Detect which cell encompasses the target text, then output its (x, y) center coordinate. 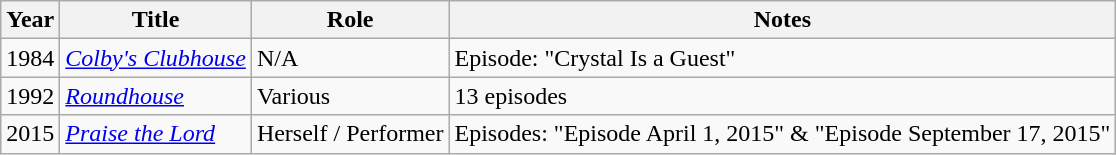
Title (156, 20)
Praise the Lord (156, 134)
Year (30, 20)
Role (350, 20)
2015 (30, 134)
Various (350, 96)
Episode: "Crystal Is a Guest" (782, 58)
Colby's Clubhouse (156, 58)
1984 (30, 58)
1992 (30, 96)
Episodes: "Episode April 1, 2015" & "Episode September 17, 2015" (782, 134)
13 episodes (782, 96)
Notes (782, 20)
N/A (350, 58)
Roundhouse (156, 96)
Herself / Performer (350, 134)
